Find where the given text appears and provide that cell's center as (x, y) coordinate. 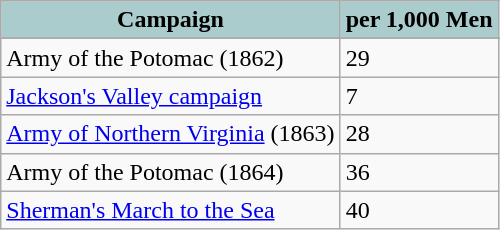
29 (419, 58)
36 (419, 172)
40 (419, 210)
Campaign (170, 20)
28 (419, 134)
Army of Northern Virginia (1863) (170, 134)
Army of the Potomac (1864) (170, 172)
Jackson's Valley campaign (170, 96)
Sherman's March to the Sea (170, 210)
Army of the Potomac (1862) (170, 58)
7 (419, 96)
per 1,000 Men (419, 20)
